Identify which cell holds the provided text, then report its (x, y) central coordinate. 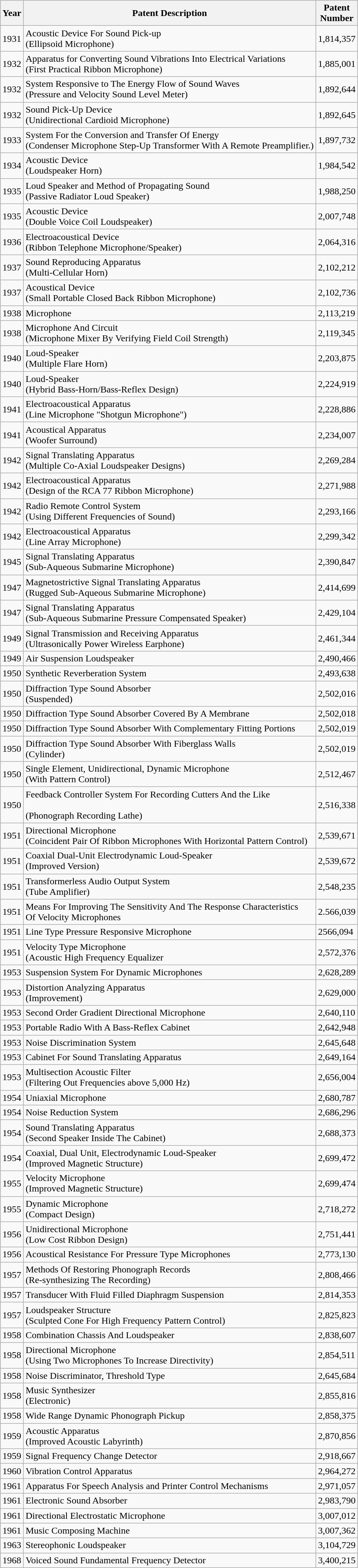
2,271,988 (337, 486)
2,102,212 (337, 267)
2,102,736 (337, 292)
2.566,039 (337, 912)
2,642,948 (337, 1027)
Signal Translating Apparatus (Sub-Aqueous Submarine Microphone) (170, 562)
2,718,272 (337, 1209)
1,988,250 (337, 191)
3,400,215 (337, 1560)
2,539,671 (337, 836)
Coaxial Dual-Unit Electrodynamic Loud-Speaker (Improved Version) (170, 861)
2,064,316 (337, 242)
Stereophonic Loudspeaker (170, 1545)
Line Type Pressure Responsive Microphone (170, 932)
Directional Microphone (Coincident Pair Of Ribbon Microphones With Horizontal Pattern Control) (170, 836)
2,548,235 (337, 887)
2,269,284 (337, 461)
Apparatus for Converting Sound Vibrations Into Electrical Variations (First Practical Ribbon Microphone) (170, 64)
2,493,638 (337, 673)
1,897,732 (337, 140)
Multisection Acoustic Filter (Filtering Out Frequencies above 5,000 Hz) (170, 1077)
2,656,004 (337, 1077)
Loud Speaker and Method of Propagating Sound (Passive Radiator Loud Speaker) (170, 191)
1963 (12, 1545)
Distortion Analyzing Apparatus (Improvement) (170, 992)
2,490,466 (337, 658)
1931 (12, 38)
Suspension System For Dynamic Microphones (170, 972)
2,299,342 (337, 536)
Diffraction Type Sound Absorber With Fiberglass Walls (Cylinder) (170, 749)
Apparatus For Speech Analysis and Printer Control Mechanisms (170, 1486)
Electroacoustical Apparatus (Line Microphone "Shotgun Microphone") (170, 410)
Methods Of Restoring Phonograph Records (Re-synthesizing The Recording) (170, 1274)
Noise Discrimination System (170, 1043)
1934 (12, 166)
2,699,472 (337, 1158)
3,104,729 (337, 1545)
Portable Radio With A Bass-Reflex Cabinet (170, 1027)
2,854,511 (337, 1355)
Signal Transmission and Receiving Apparatus (Ultrasonically Power Wireless Earphone) (170, 638)
2,808,466 (337, 1274)
Diffraction Type Sound Absorber With Complementary Fitting Portions (170, 729)
Sound Pick-Up Device (Unidirectional Cardioid Microphone) (170, 115)
Patent Description (170, 13)
Electronic Sound Absorber (170, 1501)
2,870,856 (337, 1436)
Acoustic Device For Sound Pick-up (Ellipsoid Microphone) (170, 38)
Combination Chassis And Loudspeaker (170, 1335)
Acoustic Apparatus (Improved Acoustic Labyrinth) (170, 1436)
1,892,645 (337, 115)
Directional Microphone (Using Two Microphones To Increase Directivity) (170, 1355)
2,007,748 (337, 217)
Music Composing Machine (170, 1530)
Microphone (170, 313)
2,855,816 (337, 1396)
Noise Discriminator, Threshold Type (170, 1376)
Signal Frequency Change Detector (170, 1456)
2,686,296 (337, 1113)
2,224,919 (337, 384)
2,512,467 (337, 774)
2,858,375 (337, 1416)
Radio Remote Control System (Using Different Frequencies of Sound) (170, 511)
1936 (12, 242)
Electroacoustical Apparatus (Line Array Microphone) (170, 536)
System Responsive to The Energy Flow of Sound Waves (Pressure and Velocity Sound Level Meter) (170, 89)
Signal Translating Apparatus (Multiple Co-Axial Loudspeaker Designs) (170, 461)
2,429,104 (337, 613)
1933 (12, 140)
2,971,057 (337, 1486)
Acoustical Resistance For Pressure Type Microphones (170, 1254)
Air Suspension Loudspeaker (170, 658)
Diffraction Type Sound Absorber Covered By A Membrane (170, 714)
Cabinet For Sound Translating Apparatus (170, 1057)
2,751,441 (337, 1235)
2,773,130 (337, 1254)
1945 (12, 562)
Acoustic Device (Loudspeaker Horn) (170, 166)
2,699,474 (337, 1184)
Magnetostrictive Signal Translating Apparatus (Rugged Sub-Aqueous Submarine Microphone) (170, 587)
Sound Translating Apparatus (Second Speaker Inside The Cabinet) (170, 1133)
2,461,344 (337, 638)
Uniaxial Microphone (170, 1098)
2,502,016 (337, 694)
Noise Reduction System (170, 1113)
Dynamic Microphone (Compact Design) (170, 1209)
2,119,345 (337, 333)
2,502,018 (337, 714)
System For the Conversion and Transfer Of Energy (Condenser Microphone Step-Up Transformer With A Remote Preamplifier.) (170, 140)
2,814,353 (337, 1295)
2,516,338 (337, 805)
Means For Improving The Sensitivity And The Response Characteristics Of Velocity Microphones (170, 912)
2,572,376 (337, 952)
Acoustical Device (Small Portable Closed Back Ribbon Microphone) (170, 292)
Feedback Controller System For Recording Cutters And the Like(Phonograph Recording Lathe) (170, 805)
1,984,542 (337, 166)
Music Synthesizer (Electronic) (170, 1396)
2,113,219 (337, 313)
Velocity Microphone (Improved Magnetic Structure) (170, 1184)
3,007,362 (337, 1530)
2,629,000 (337, 992)
2,964,272 (337, 1471)
2,649,164 (337, 1057)
1968 (12, 1560)
Vibration Control Apparatus (170, 1471)
2,983,790 (337, 1501)
Coaxial, Dual Unit, Electrodynamic Loud-Speaker (Improved Magnetic Structure) (170, 1158)
Velocity Type Microphone (Acoustic High Frequency Equalizer (170, 952)
2,838,607 (337, 1335)
Year (12, 13)
Patent Number (337, 13)
Second Order Gradient Directional Microphone (170, 1012)
2,628,289 (337, 972)
2,228,886 (337, 410)
Loud-Speaker (Multiple Flare Horn) (170, 359)
Directional Electrostatic Microphone (170, 1516)
Wide Range Dynamic Phonograph Pickup (170, 1416)
Loud-Speaker (Hybrid Bass-Horn/Bass-Reflex Design) (170, 384)
1,892,644 (337, 89)
2,293,166 (337, 511)
Acoustical Apparatus (Woofer Surround) (170, 435)
2566,094 (337, 932)
1960 (12, 1471)
1,814,357 (337, 38)
Transformerless Audio Output System (Tube Amplifier) (170, 887)
2,414,699 (337, 587)
2,918,667 (337, 1456)
3,007,012 (337, 1516)
Single Element, Unidirectional, Dynamic Microphone (With Pattern Control) (170, 774)
1,885,001 (337, 64)
Voiced Sound Fundamental Frequency Detector (170, 1560)
Diffraction Type Sound Absorber (Suspended) (170, 694)
Transducer With Fluid Filled Diaphragm Suspension (170, 1295)
2,688,373 (337, 1133)
2,234,007 (337, 435)
Microphone And Circuit (Microphone Mixer By Verifying Field Coil Strength) (170, 333)
2,640,110 (337, 1012)
Unidirectional Microphone (Low Cost Ribbon Design) (170, 1235)
Sound Reproducing Apparatus (Multi-Cellular Horn) (170, 267)
2,645,648 (337, 1043)
Loudspeaker Structure (Sculpted Cone For High Frequency Pattern Control) (170, 1315)
Electroacoustical Device (Ribbon Telephone Microphone/Speaker) (170, 242)
2,203,875 (337, 359)
Signal Translating Apparatus (Sub-Aqueous Submarine Pressure Compensated Speaker) (170, 613)
2,825,823 (337, 1315)
2,645,684 (337, 1376)
2,390,847 (337, 562)
Acoustic Device (Double Voice Coil Loudspeaker) (170, 217)
2,539,672 (337, 861)
Electroacoustical Apparatus (Design of the RCA 77 Ribbon Microphone) (170, 486)
2,680,787 (337, 1098)
Synthetic Reverberation System (170, 673)
